Extract the [x, y] coordinate from the center of the cell holding the provided text.  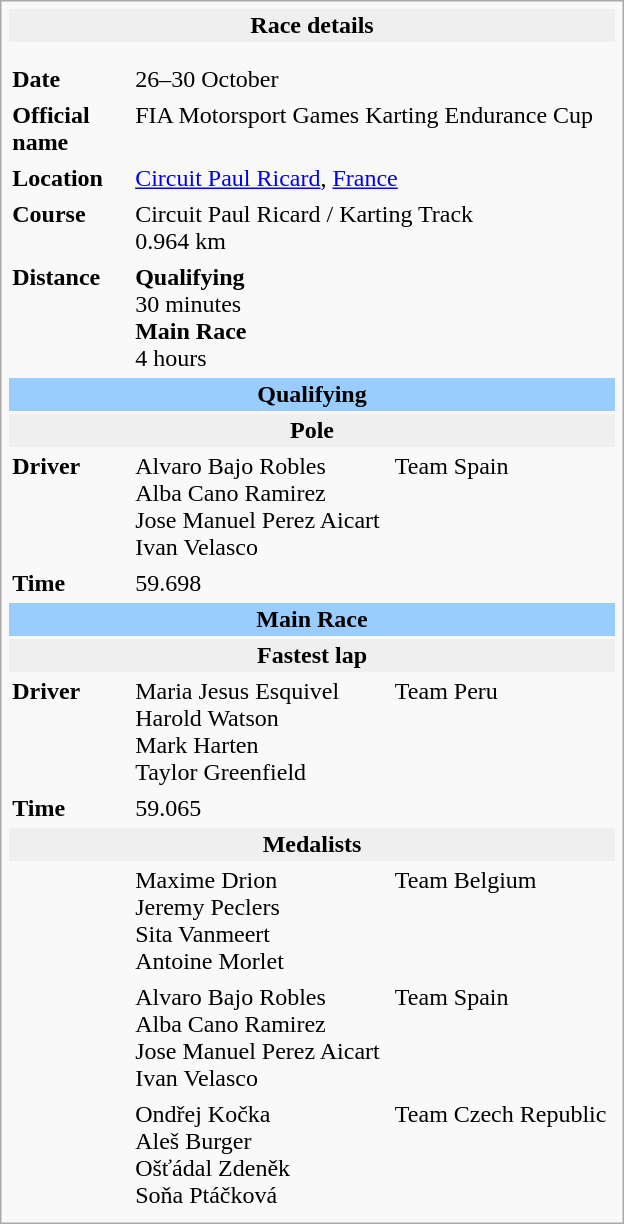
Ondřej Kočka Aleš Burger Ošťádal Zdeněk Soňa Ptáčková [260, 1155]
Location [69, 178]
Team Peru [504, 732]
Main Race [312, 620]
Medalists [312, 844]
Team Czech Republic [504, 1155]
59.698 [374, 584]
59.065 [374, 808]
Course [69, 228]
Qualifying [312, 394]
Race details [312, 26]
Pole [312, 430]
Official name [69, 129]
Circuit Paul Ricard, France [374, 178]
26–30 October [260, 80]
Team Belgium [504, 921]
Date [69, 80]
Circuit Paul Ricard / Karting Track0.964 km [374, 228]
Fastest lap [312, 656]
Maria Jesus Esquivel Harold Watson Mark Harten Taylor Greenfield [260, 732]
Distance [69, 318]
Qualifying30 minutesMain Race4 hours [374, 318]
Maxime Drion Jeremy Peclers Sita Vanmeert Antoine Morlet [260, 921]
FIA Motorsport Games Karting Endurance Cup [374, 129]
